Return [X, Y] of the center of cell containing provided text 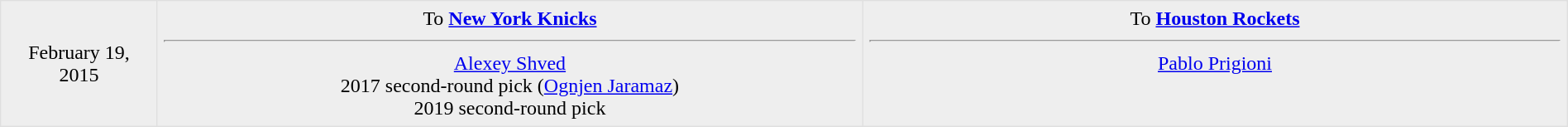
To Houston RocketsPablo Prigioni [1216, 64]
February 19, 2015 [79, 64]
To New York KnicksAlexey Shved2017 second-round pick (Ognjen Jaramaz)2019 second-round pick [509, 64]
